Capture the cell that displays the provided text and extract its (X, Y) central coordinate. 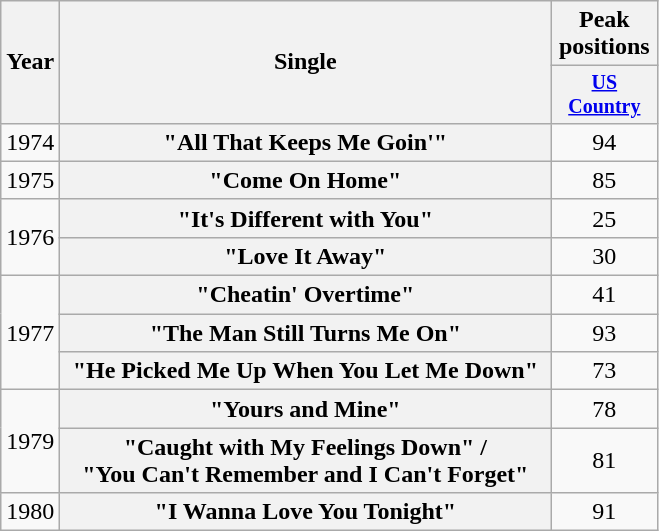
"All That Keeps Me Goin'" (306, 142)
"Caught with My Feelings Down" / "You Can't Remember and I Can't Forget" (306, 460)
78 (604, 409)
93 (604, 333)
1974 (30, 142)
94 (604, 142)
1976 (30, 237)
Year (30, 62)
"He Picked Me Up When You Let Me Down" (306, 371)
"The Man Still Turns Me On" (306, 333)
"I Wanna Love You Tonight" (306, 512)
41 (604, 295)
"It's Different with You" (306, 218)
"Love It Away" (306, 256)
1980 (30, 512)
Peakpositions (604, 34)
85 (604, 180)
US Country (604, 94)
30 (604, 256)
"Yours and Mine" (306, 409)
Single (306, 62)
1977 (30, 333)
1979 (30, 442)
81 (604, 460)
1975 (30, 180)
91 (604, 512)
73 (604, 371)
25 (604, 218)
"Come On Home" (306, 180)
"Cheatin' Overtime" (306, 295)
